Return the (X, Y) coordinate for the center point of the cell that contains the specified text.  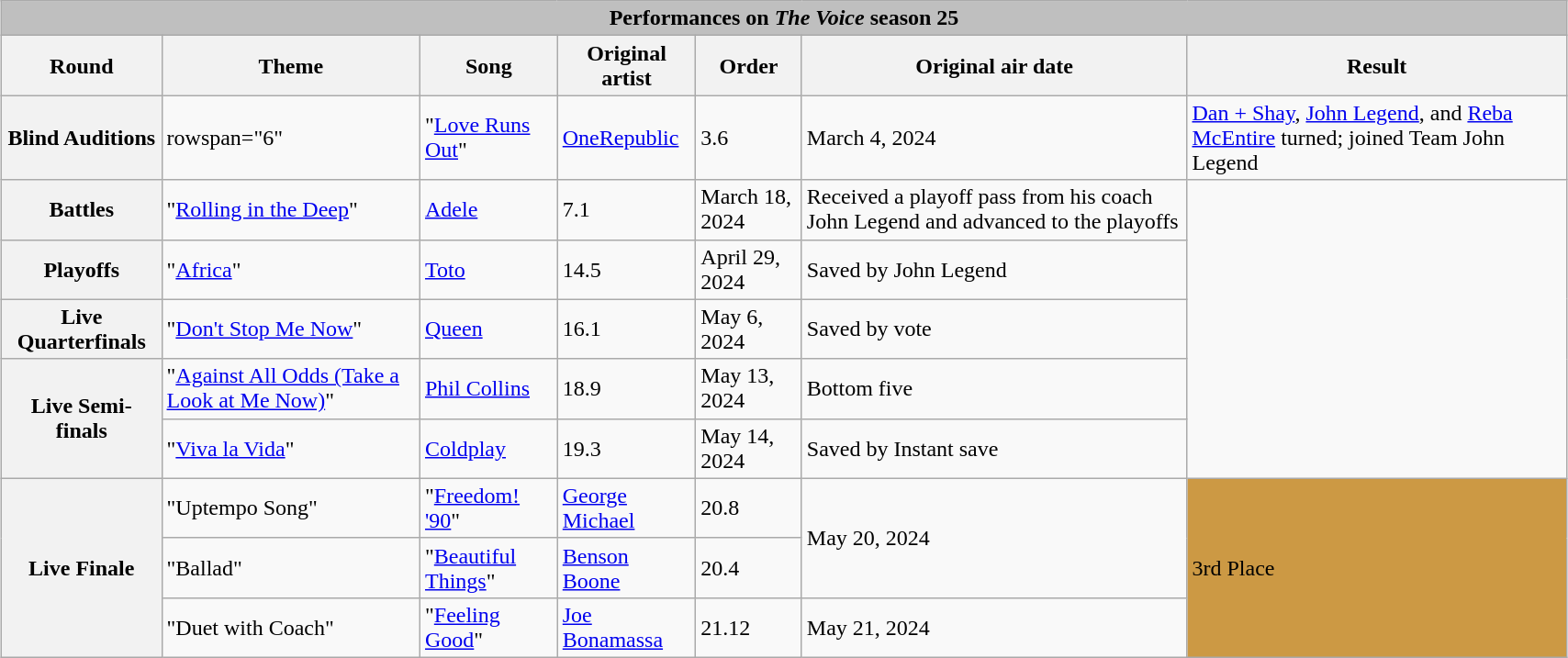
Order (749, 66)
"Rolling in the Deep" (290, 209)
19.3 (626, 448)
20.8 (749, 508)
May 14, 2024 (749, 448)
"Beautiful Things" (488, 567)
18.9 (626, 389)
Original air date (994, 66)
Toto (488, 270)
Battles (82, 209)
Benson Boone (626, 567)
Phil Collins (488, 389)
Theme (290, 66)
March 4, 2024 (994, 138)
"Uptempo Song" (290, 508)
Playoffs (82, 270)
Saved by John Legend (994, 270)
"Ballad" (290, 567)
Live Semi-finals (82, 418)
Live Quarterfinals (82, 329)
May 13, 2024 (749, 389)
George Michael (626, 508)
"Love Runs Out" (488, 138)
March 18, 2024 (749, 209)
7.1 (626, 209)
Queen (488, 329)
"Against All Odds (Take a Look at Me Now)" (290, 389)
Result (1377, 66)
May 6, 2024 (749, 329)
Coldplay (488, 448)
Performances on The Voice season 25 (784, 18)
16.1 (626, 329)
May 21, 2024 (994, 628)
Live Finale (82, 567)
"Africa" (290, 270)
21.12 (749, 628)
Saved by vote (994, 329)
"Duet with Coach" (290, 628)
"Feeling Good" (488, 628)
"Freedom! '90" (488, 508)
OneRepublic (626, 138)
Song (488, 66)
April 29, 2024 (749, 270)
Bottom five (994, 389)
Round (82, 66)
Original artist (626, 66)
Adele (488, 209)
Blind Auditions (82, 138)
"Don't Stop Me Now" (290, 329)
Joe Bonamassa (626, 628)
Dan + Shay, John Legend, and Reba McEntire turned; joined Team John Legend (1377, 138)
Received a playoff pass from his coach John Legend and advanced to the playoffs (994, 209)
3rd Place (1377, 567)
14.5 (626, 270)
rowspan="6" (290, 138)
20.4 (749, 567)
3.6 (749, 138)
Saved by Instant save (994, 448)
"Viva la Vida" (290, 448)
May 20, 2024 (994, 538)
